Capture the cell that displays the provided text and extract its [x, y] central coordinate. 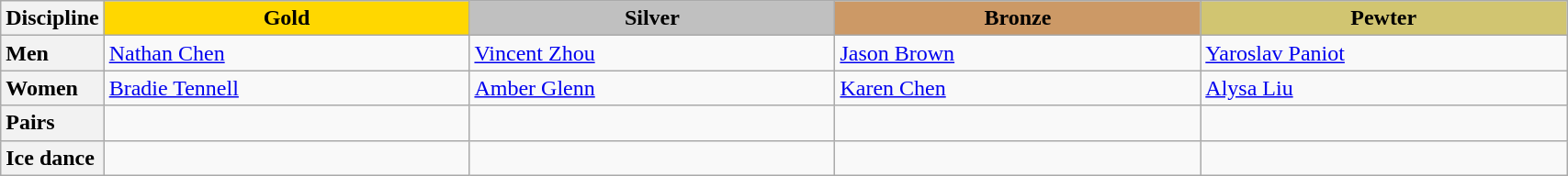
Discipline [52, 18]
Karen Chen [1018, 88]
Bronze [1018, 18]
Pairs [52, 123]
Nathan Chen [287, 53]
Yaroslav Paniot [1383, 53]
Bradie Tennell [287, 88]
Vincent Zhou [652, 53]
Women [52, 88]
Gold [287, 18]
Alysa Liu [1383, 88]
Silver [652, 18]
Jason Brown [1018, 53]
Amber Glenn [652, 88]
Ice dance [52, 158]
Men [52, 53]
Pewter [1383, 18]
